Identify which cell holds the provided text, then report its [x, y] central coordinate. 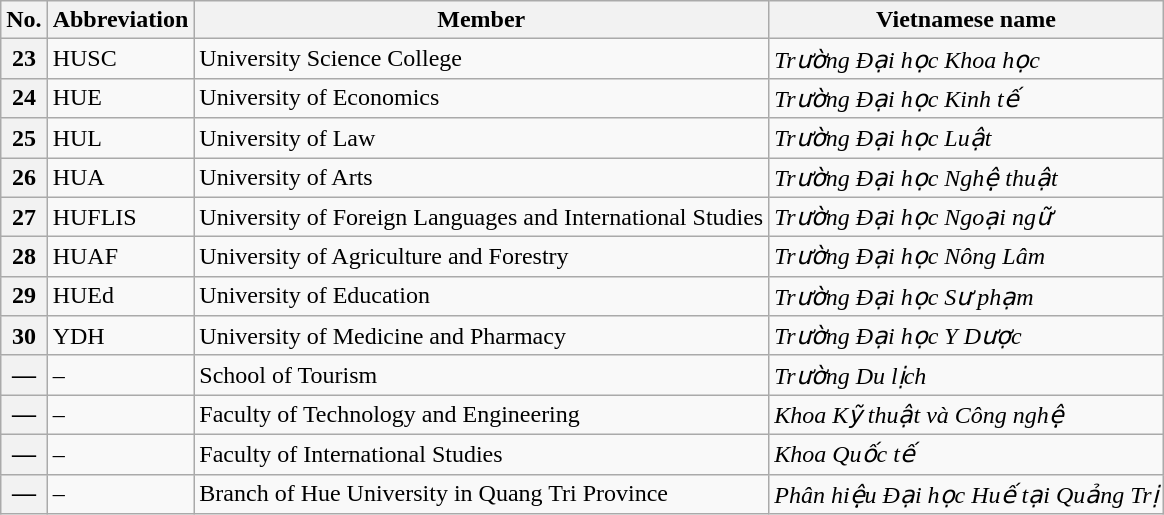
University of Agriculture and Forestry [482, 257]
HUEd [120, 296]
School of Tourism [482, 375]
23 [24, 59]
YDH [120, 336]
University Science College [482, 59]
HUL [120, 138]
Khoa Kỹ thuật và Công nghệ [966, 415]
Trường Đại học Nghệ thuật [966, 178]
28 [24, 257]
Trường Đại học Luật [966, 138]
Trường Du lịch [966, 375]
HUAF [120, 257]
26 [24, 178]
Phân hiệu Đại học Huế tại Quảng Trị [966, 494]
30 [24, 336]
Trường Đại học Kinh tế [966, 98]
Khoa Quốc tế [966, 454]
Branch of Hue University in Quang Tri Province [482, 494]
Trường Đại học Y Dược [966, 336]
Faculty of Technology and Engineering [482, 415]
Faculty of International Studies [482, 454]
29 [24, 296]
Trường Đại học Khoa học [966, 59]
University of Economics [482, 98]
HUA [120, 178]
25 [24, 138]
HUE [120, 98]
Trường Đại học Nông Lâm [966, 257]
24 [24, 98]
University of Education [482, 296]
Abbreviation [120, 20]
HUSC [120, 59]
University of Foreign Languages and International Studies [482, 217]
Member [482, 20]
HUFLIS [120, 217]
University of Medicine and Pharmacy [482, 336]
University of Arts [482, 178]
Vietnamese name [966, 20]
University of Law [482, 138]
Trường Đại học Sư phạm [966, 296]
Trường Đại học Ngoại ngữ [966, 217]
27 [24, 217]
No. [24, 20]
